Return [x, y] of the center of cell containing provided text 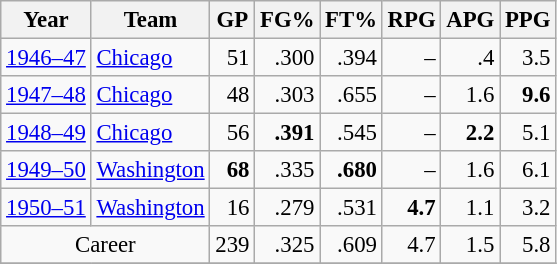
Year [46, 20]
1949–50 [46, 170]
.4 [470, 58]
.394 [352, 58]
PPG [528, 20]
239 [232, 245]
FG% [288, 20]
16 [232, 208]
.325 [288, 245]
.609 [352, 245]
5.1 [528, 133]
.391 [288, 133]
FT% [352, 20]
Team [150, 20]
48 [232, 95]
.655 [352, 95]
3.2 [528, 208]
56 [232, 133]
Career [106, 245]
.531 [352, 208]
6.1 [528, 170]
1948–49 [46, 133]
.303 [288, 95]
1947–48 [46, 95]
.680 [352, 170]
1946–47 [46, 58]
1.5 [470, 245]
3.5 [528, 58]
RPG [412, 20]
.545 [352, 133]
2.2 [470, 133]
1.1 [470, 208]
9.6 [528, 95]
.279 [288, 208]
68 [232, 170]
5.8 [528, 245]
1950–51 [46, 208]
.335 [288, 170]
GP [232, 20]
APG [470, 20]
.300 [288, 58]
51 [232, 58]
